From the cell containing the given text, extract its center point as (x, y) coordinate. 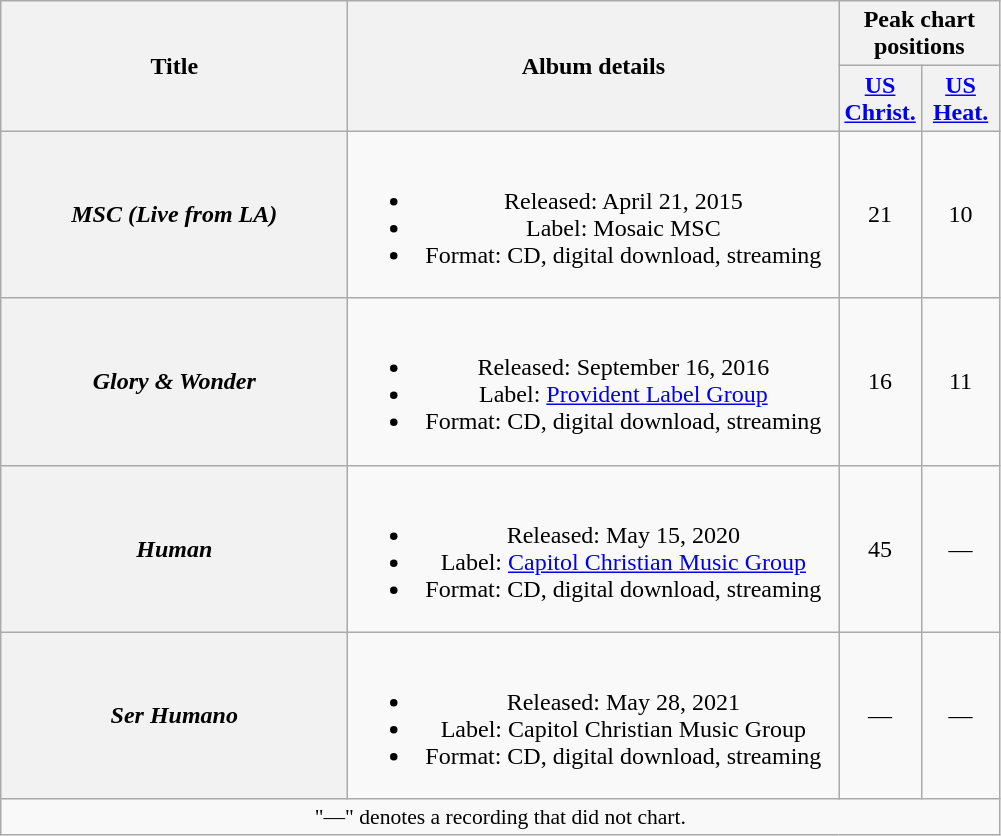
16 (880, 382)
USHeat. (960, 98)
Released: May 15, 2020Label: Capitol Christian Music GroupFormat: CD, digital download, streaming (594, 548)
Released: May 28, 2021Label: Capitol Christian Music GroupFormat: CD, digital download, streaming (594, 716)
Released: September 16, 2016Label: Provident Label GroupFormat: CD, digital download, streaming (594, 382)
10 (960, 214)
MSC (Live from LA) (174, 214)
21 (880, 214)
45 (880, 548)
Ser Humano (174, 716)
Peak chart positions (920, 34)
Glory & Wonder (174, 382)
11 (960, 382)
"—" denotes a recording that did not chart. (500, 817)
Released: April 21, 2015Label: Mosaic MSCFormat: CD, digital download, streaming (594, 214)
Title (174, 66)
Album details (594, 66)
Human (174, 548)
USChrist. (880, 98)
